Identify which cell holds the provided text, then report its (X, Y) central coordinate. 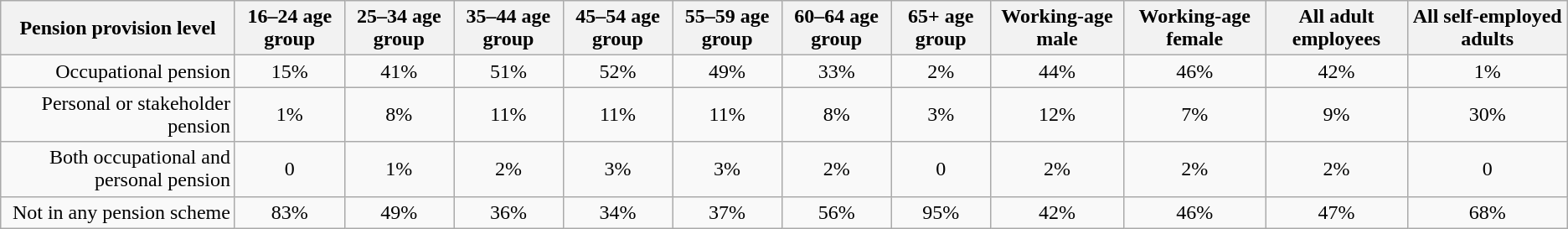
35–44 age group (509, 29)
34% (618, 212)
16–24 age group (290, 29)
60–64 age group (836, 29)
55–59 age group (727, 29)
9% (1337, 114)
12% (1057, 114)
33% (836, 71)
Not in any pension scheme (118, 212)
95% (941, 212)
15% (290, 71)
Both occupational and personal pension (118, 169)
Personal or stakeholder pension (118, 114)
25–34 age group (399, 29)
56% (836, 212)
37% (727, 212)
65+ age group (941, 29)
30% (1488, 114)
All adult employees (1337, 29)
Working-age female (1194, 29)
51% (509, 71)
47% (1337, 212)
7% (1194, 114)
68% (1488, 212)
44% (1057, 71)
36% (509, 212)
83% (290, 212)
Working-age male (1057, 29)
Pension provision level (118, 29)
41% (399, 71)
45–54 age group (618, 29)
52% (618, 71)
Occupational pension (118, 71)
All self-employed adults (1488, 29)
